Locate the cell with the specified text and output its (x, y) center coordinate. 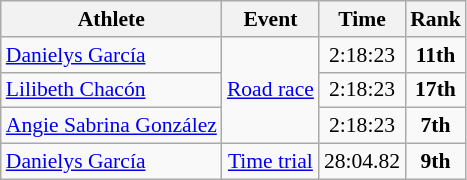
Rank (436, 19)
Lilibeth Chacón (112, 90)
Road race (270, 90)
17th (436, 90)
28:04.82 (362, 162)
Angie Sabrina González (112, 126)
Athlete (112, 19)
Event (270, 19)
Time (362, 19)
9th (436, 162)
Time trial (270, 162)
7th (436, 126)
11th (436, 55)
